Capture the cell that displays the provided text and extract its [X, Y] central coordinate. 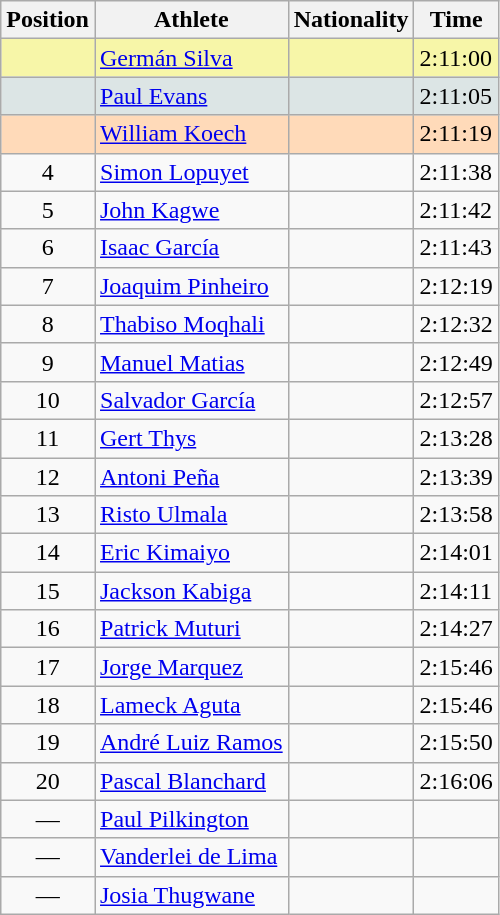
Paul Evans [191, 96]
Jorge Marquez [191, 667]
Nationality [351, 20]
11 [48, 438]
14 [48, 553]
Salvador García [191, 400]
2:13:28 [456, 438]
12 [48, 477]
2:11:19 [456, 134]
2:14:01 [456, 553]
17 [48, 667]
Position [48, 20]
2:13:58 [456, 515]
Jackson Kabiga [191, 591]
André Luiz Ramos [191, 743]
20 [48, 781]
2:15:50 [456, 743]
16 [48, 629]
2:12:57 [456, 400]
2:11:43 [456, 248]
Paul Pilkington [191, 819]
2:16:06 [456, 781]
2:13:39 [456, 477]
2:12:19 [456, 286]
Josia Thugwane [191, 895]
2:11:00 [456, 58]
Lameck Aguta [191, 705]
Isaac García [191, 248]
2:14:11 [456, 591]
Antoni Peña [191, 477]
Manuel Matias [191, 362]
2:12:49 [456, 362]
13 [48, 515]
5 [48, 210]
18 [48, 705]
4 [48, 172]
Patrick Muturi [191, 629]
Thabiso Moqhali [191, 324]
Simon Lopuyet [191, 172]
2:11:05 [456, 96]
19 [48, 743]
John Kagwe [191, 210]
Vanderlei de Lima [191, 857]
10 [48, 400]
6 [48, 248]
2:11:42 [456, 210]
Risto Ulmala [191, 515]
Pascal Blanchard [191, 781]
2:14:27 [456, 629]
7 [48, 286]
Time [456, 20]
8 [48, 324]
Athlete [191, 20]
William Koech [191, 134]
Germán Silva [191, 58]
9 [48, 362]
15 [48, 591]
2:11:38 [456, 172]
Joaquim Pinheiro [191, 286]
2:12:32 [456, 324]
Gert Thys [191, 438]
Eric Kimaiyo [191, 553]
